Output the [x, y] coordinate of the center of the cell containing the given text.  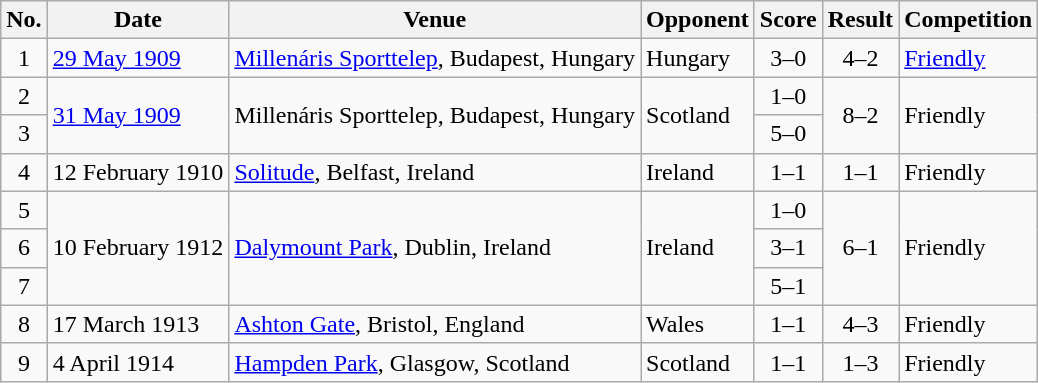
6 [24, 248]
Opponent [698, 20]
5–0 [788, 134]
4 [24, 172]
29 May 1909 [138, 58]
Dalymount Park, Dublin, Ireland [435, 248]
Venue [435, 20]
17 March 1913 [138, 324]
8 [24, 324]
9 [24, 362]
6–1 [860, 248]
12 February 1910 [138, 172]
5 [24, 210]
31 May 1909 [138, 115]
3–0 [788, 58]
4 April 1914 [138, 362]
Result [860, 20]
5–1 [788, 286]
2 [24, 96]
4–2 [860, 58]
Score [788, 20]
3–1 [788, 248]
Ashton Gate, Bristol, England [435, 324]
Competition [968, 20]
7 [24, 286]
10 February 1912 [138, 248]
No. [24, 20]
8–2 [860, 115]
1–3 [860, 362]
Solitude, Belfast, Ireland [435, 172]
3 [24, 134]
Wales [698, 324]
4–3 [860, 324]
Date [138, 20]
Hungary [698, 58]
Hampden Park, Glasgow, Scotland [435, 362]
1 [24, 58]
